From the cell containing the given text, extract its center point as (X, Y) coordinate. 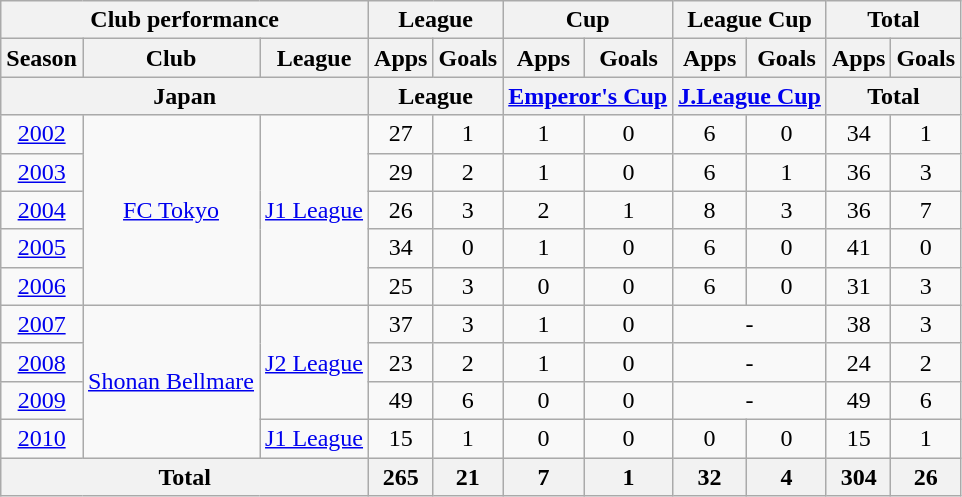
J.League Cup (750, 96)
2009 (42, 400)
41 (858, 248)
37 (401, 324)
Club performance (185, 20)
2010 (42, 438)
FC Tokyo (170, 210)
2003 (42, 172)
2005 (42, 248)
Japan (185, 96)
2002 (42, 134)
38 (858, 324)
Club (170, 58)
2004 (42, 210)
29 (401, 172)
Cup (588, 20)
8 (710, 210)
24 (858, 362)
32 (710, 477)
2007 (42, 324)
27 (401, 134)
Season (42, 58)
Emperor's Cup (588, 96)
23 (401, 362)
Shonan Bellmare (170, 381)
League Cup (750, 20)
J2 League (314, 362)
2008 (42, 362)
304 (858, 477)
21 (468, 477)
4 (787, 477)
25 (401, 286)
265 (401, 477)
31 (858, 286)
2006 (42, 286)
